Provide the (x, y) coordinate of the cell's center where the given text is located.  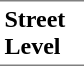
Street Level (42, 33)
